Identify which cell holds the provided text, then report its (X, Y) central coordinate. 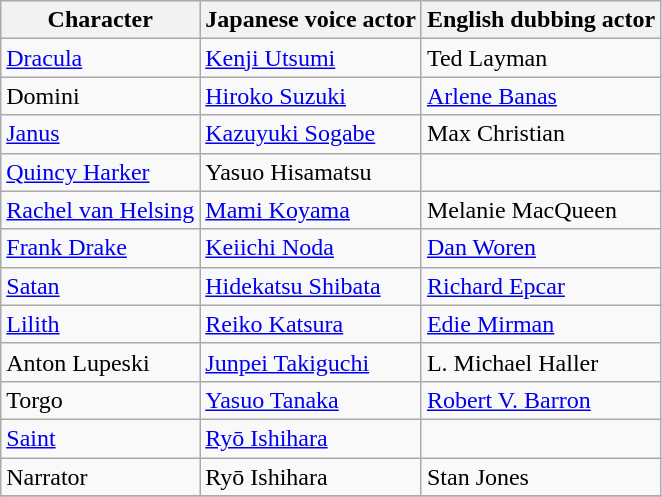
Dan Woren (540, 248)
Satan (100, 286)
Arlene Banas (540, 96)
Hiroko Suzuki (311, 96)
Domini (100, 96)
Mami Koyama (311, 210)
Robert V. Barron (540, 400)
L. Michael Haller (540, 362)
Quincy Harker (100, 172)
Yasuo Hisamatsu (311, 172)
Reiko Katsura (311, 324)
Richard Epcar (540, 286)
Junpei Takiguchi (311, 362)
Dracula (100, 58)
Hidekatsu Shibata (311, 286)
Max Christian (540, 134)
Ted Layman (540, 58)
Anton Lupeski (100, 362)
Saint (100, 438)
Lilith (100, 324)
Character (100, 20)
Janus (100, 134)
Japanese voice actor (311, 20)
Kenji Utsumi (311, 58)
Rachel van Helsing (100, 210)
Keiichi Noda (311, 248)
Torgo (100, 400)
Edie Mirman (540, 324)
Narrator (100, 477)
Melanie MacQueen (540, 210)
Yasuo Tanaka (311, 400)
Stan Jones (540, 477)
Frank Drake (100, 248)
English dubbing actor (540, 20)
Kazuyuki Sogabe (311, 134)
